Detect which cell encompasses the target text, then output its (x, y) center coordinate. 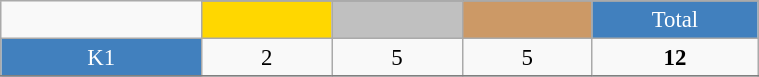
Total (674, 20)
12 (674, 58)
K1 (102, 58)
2 (267, 58)
